Return the [X, Y] coordinate for the center point of the cell that contains the specified text.  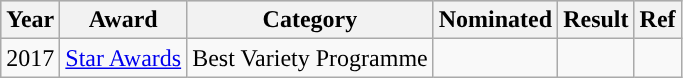
Award [124, 20]
Category [310, 20]
Year [30, 20]
Nominated [495, 20]
Ref [658, 20]
Best Variety Programme [310, 58]
2017 [30, 58]
Star Awards [124, 58]
Result [596, 20]
